Extract the [x, y] coordinate from the center of the cell holding the provided text.  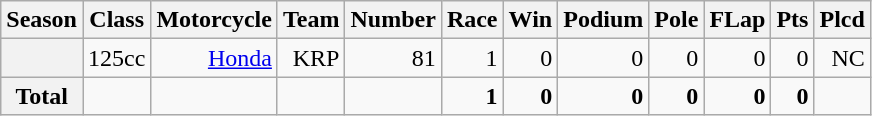
FLap [738, 20]
Race [472, 20]
Podium [604, 20]
Win [530, 20]
Season [42, 20]
KRP [311, 58]
Class [116, 20]
Honda [214, 58]
Total [42, 96]
81 [393, 58]
Number [393, 20]
Pts [792, 20]
Motorcycle [214, 20]
Pole [676, 20]
NC [842, 58]
Team [311, 20]
125cc [116, 58]
Plcd [842, 20]
